Output the (x, y) coordinate of the center of the cell containing the given text.  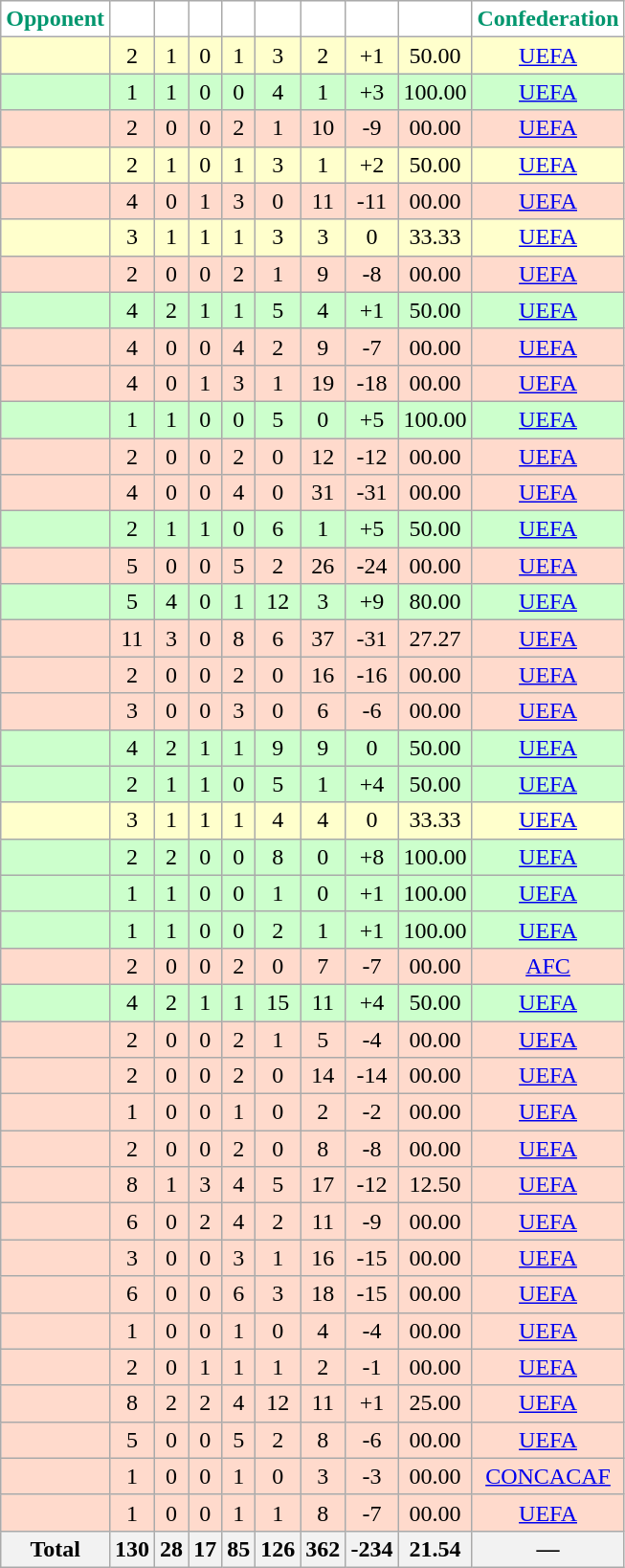
80.00 (435, 602)
-3 (371, 1476)
+8 (371, 857)
28 (172, 1549)
15 (278, 1002)
10 (324, 128)
25.00 (435, 1403)
362 (324, 1549)
-2 (371, 1112)
18 (324, 1294)
Opponent (56, 19)
21.54 (435, 1549)
130 (132, 1549)
+9 (371, 602)
+2 (371, 165)
126 (278, 1549)
AFC (547, 966)
+3 (371, 92)
19 (324, 383)
— (547, 1549)
Confederation (547, 19)
-18 (371, 383)
-234 (371, 1549)
-16 (371, 675)
-24 (371, 566)
27.27 (435, 638)
31 (324, 493)
-1 (371, 1367)
CONCACAF (547, 1476)
26 (324, 566)
14 (324, 1076)
-14 (371, 1076)
7 (324, 966)
85 (239, 1549)
12.50 (435, 1185)
Total (56, 1549)
37 (324, 638)
-11 (371, 201)
